Capture the cell that displays the provided text and extract its [X, Y] central coordinate. 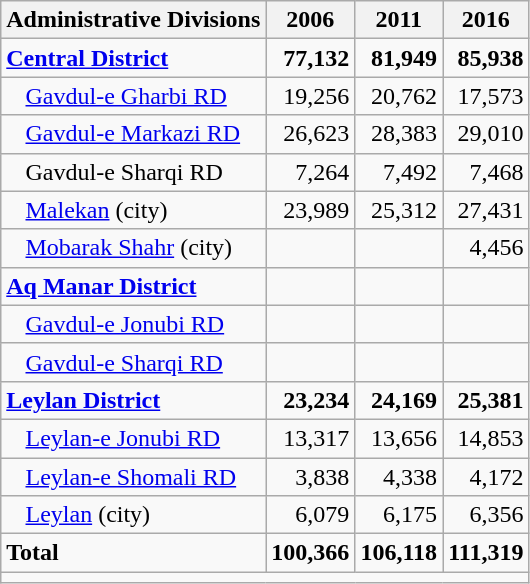
25,381 [486, 400]
Administrative Divisions [134, 20]
4,338 [399, 477]
Gavdul-e Gharbi RD [134, 96]
17,573 [486, 96]
Gavdul-e Markazi RD [134, 134]
Mobarak Shahr (city) [134, 248]
2011 [399, 20]
6,356 [486, 515]
13,317 [310, 438]
14,853 [486, 438]
Aq Manar District [134, 286]
6,079 [310, 515]
2006 [310, 20]
25,312 [399, 210]
23,989 [310, 210]
2016 [486, 20]
Leylan-e Jonubi RD [134, 438]
19,256 [310, 96]
7,492 [399, 172]
Leylan-e Shomali RD [134, 477]
Total [134, 553]
23,234 [310, 400]
28,383 [399, 134]
6,175 [399, 515]
106,118 [399, 553]
4,456 [486, 248]
7,468 [486, 172]
29,010 [486, 134]
26,623 [310, 134]
3,838 [310, 477]
Malekan (city) [134, 210]
Central District [134, 58]
81,949 [399, 58]
24,169 [399, 400]
4,172 [486, 477]
20,762 [399, 96]
Gavdul-e Jonubi RD [134, 324]
13,656 [399, 438]
Leylan District [134, 400]
111,319 [486, 553]
85,938 [486, 58]
27,431 [486, 210]
7,264 [310, 172]
77,132 [310, 58]
100,366 [310, 553]
Leylan (city) [134, 515]
